Return the (X, Y) coordinate for the center point of the cell that contains the specified text.  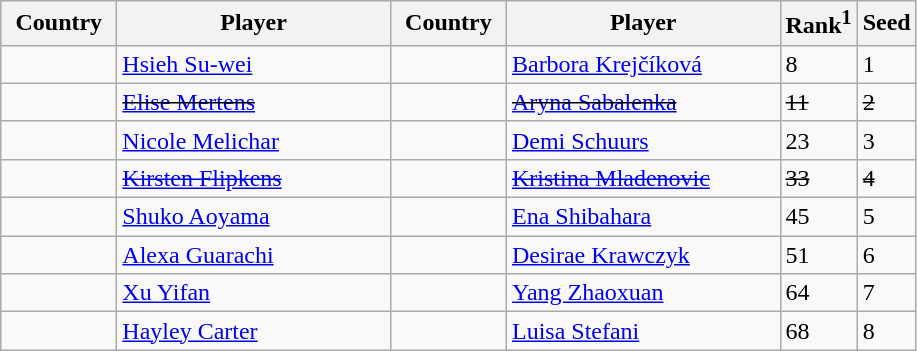
5 (886, 217)
Demi Schuurs (643, 140)
Luisa Stefani (643, 331)
11 (818, 102)
68 (818, 331)
Nicole Melichar (254, 140)
Rank1 (818, 24)
Xu Yifan (254, 293)
Alexa Guarachi (254, 255)
1 (886, 64)
51 (818, 255)
Yang Zhaoxuan (643, 293)
6 (886, 255)
3 (886, 140)
Desirae Krawczyk (643, 255)
Kristina Mladenovic (643, 178)
45 (818, 217)
Shuko Aoyama (254, 217)
33 (818, 178)
Ena Shibahara (643, 217)
2 (886, 102)
Hsieh Su-wei (254, 64)
64 (818, 293)
7 (886, 293)
Aryna Sabalenka (643, 102)
Barbora Krejčíková (643, 64)
Kirsten Flipkens (254, 178)
4 (886, 178)
23 (818, 140)
Hayley Carter (254, 331)
Seed (886, 24)
Elise Mertens (254, 102)
